Capture the cell that displays the provided text and extract its (x, y) central coordinate. 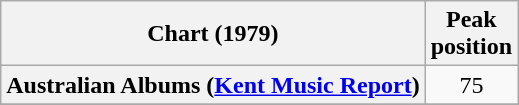
Chart (1979) (213, 34)
75 (471, 85)
Australian Albums (Kent Music Report) (213, 85)
Peakposition (471, 34)
